Extract the [X, Y] coordinate from the center of the cell holding the provided text.  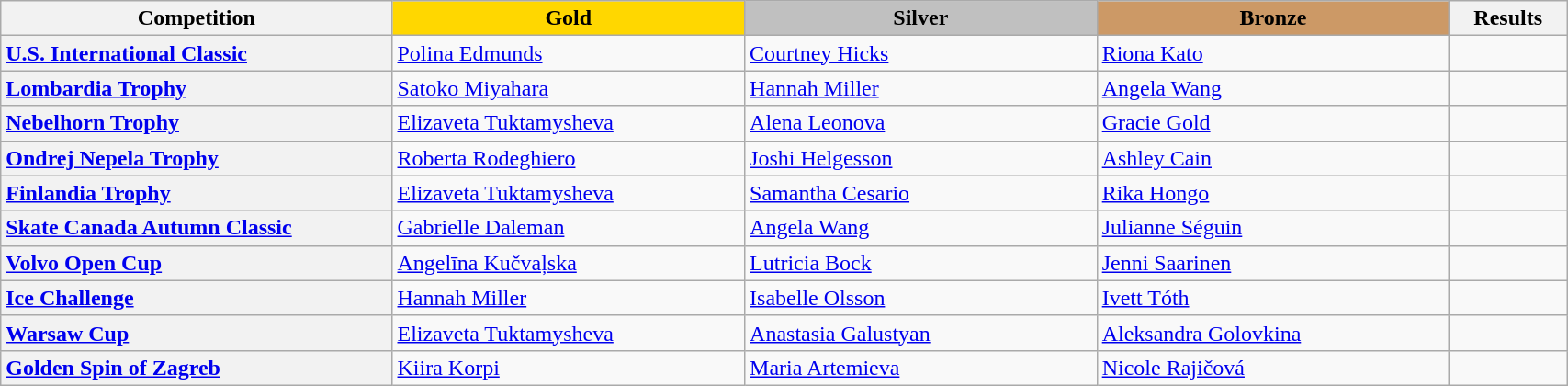
Maria Artemieva [921, 368]
Alena Leonova [921, 123]
Anastasia Galustyan [921, 333]
Riona Kato [1273, 53]
Angelīna Kučvaļska [569, 263]
Jenni Saarinen [1273, 263]
Nicole Rajičová [1273, 368]
Warsaw Cup [197, 333]
Ice Challenge [197, 298]
Bronze [1273, 18]
Ivett Tóth [1273, 298]
Lombardia Trophy [197, 88]
U.S. International Classic [197, 53]
Kiira Korpi [569, 368]
Results [1508, 18]
Courtney Hicks [921, 53]
Polina Edmunds [569, 53]
Ashley Cain [1273, 158]
Silver [921, 18]
Nebelhorn Trophy [197, 123]
Finlandia Trophy [197, 193]
Samantha Cesario [921, 193]
Julianne Séguin [1273, 228]
Joshi Helgesson [921, 158]
Satoko Miyahara [569, 88]
Isabelle Olsson [921, 298]
Volvo Open Cup [197, 263]
Competition [197, 18]
Rika Hongo [1273, 193]
Lutricia Bock [921, 263]
Golden Spin of Zagreb [197, 368]
Aleksandra Golovkina [1273, 333]
Skate Canada Autumn Classic [197, 228]
Gold [569, 18]
Gabrielle Daleman [569, 228]
Gracie Gold [1273, 123]
Roberta Rodeghiero [569, 158]
Ondrej Nepela Trophy [197, 158]
